For the text-containing cell, return its midpoint in [x, y] coordinate format. 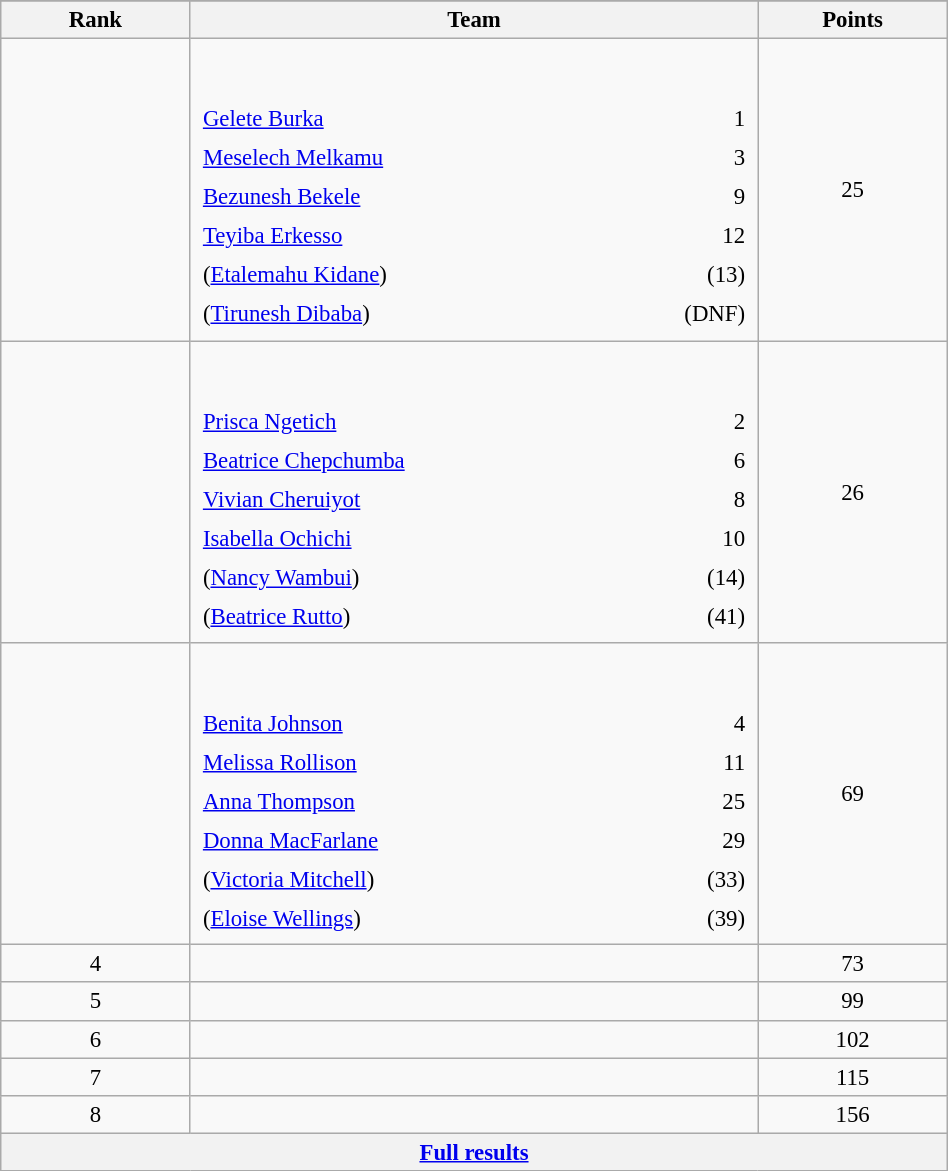
(14) [700, 577]
Gelete Burka [400, 119]
26 [852, 492]
(Eloise Wellings) [416, 919]
Isabella Ochichi [422, 538]
102 [852, 1039]
Prisca Ngetich 2 Beatrice Chepchumba 6 Vivian Cheruiyot 8 Isabella Ochichi 10 (Nancy Wambui) (14) (Beatrice Rutto) (41) [474, 492]
10 [700, 538]
2 [700, 421]
99 [852, 1002]
3 [677, 158]
Meselech Melkamu [400, 158]
Rank [96, 20]
Teyiba Erkesso [400, 236]
69 [852, 794]
Points [852, 20]
Donna MacFarlane [416, 840]
(41) [700, 616]
(Victoria Mitchell) [416, 880]
Benita Johnson [416, 723]
(Beatrice Rutto) [422, 616]
Prisca Ngetich [422, 421]
(Nancy Wambui) [422, 577]
Beatrice Chepchumba [422, 460]
(Tirunesh Dibaba) [400, 314]
Melissa Rollison [416, 762]
115 [852, 1077]
Gelete Burka 1 Meselech Melkamu 3 Bezunesh Bekele 9 Teyiba Erkesso 12 (Etalemahu Kidane) (13) (Tirunesh Dibaba) (DNF) [474, 190]
9 [677, 197]
(DNF) [677, 314]
12 [677, 236]
(Etalemahu Kidane) [400, 275]
(39) [694, 919]
1 [677, 119]
5 [96, 1002]
Team [474, 20]
(33) [694, 880]
7 [96, 1077]
Anna Thompson [416, 801]
73 [852, 964]
Full results [474, 1152]
11 [694, 762]
156 [852, 1114]
(13) [677, 275]
Vivian Cheruiyot [422, 499]
Bezunesh Bekele [400, 197]
29 [694, 840]
Benita Johnson 4 Melissa Rollison 11 Anna Thompson 25 Donna MacFarlane 29 (Victoria Mitchell) (33) (Eloise Wellings) (39) [474, 794]
